Output the (X, Y) coordinate of the center of the cell containing the given text.  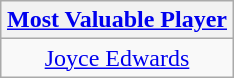
Most Valuable Player (116, 20)
Joyce Edwards (116, 58)
